Detect which cell encompasses the target text, then output its (x, y) center coordinate. 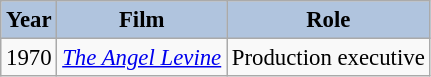
1970 (29, 58)
The Angel Levine (142, 58)
Year (29, 20)
Production executive (329, 58)
Role (329, 20)
Film (142, 20)
